Provide the [x, y] coordinate of the cell's center where the given text is located.  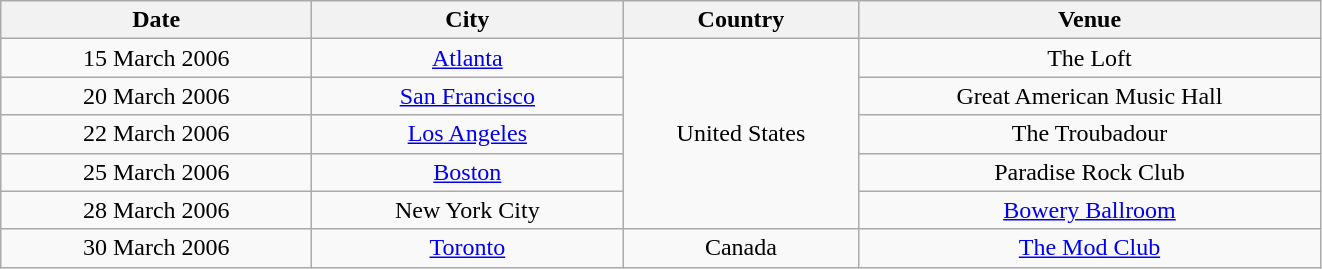
Canada [741, 248]
The Mod Club [1090, 248]
Los Angeles [468, 134]
Date [156, 20]
Atlanta [468, 58]
20 March 2006 [156, 96]
City [468, 20]
25 March 2006 [156, 172]
28 March 2006 [156, 210]
Bowery Ballroom [1090, 210]
Boston [468, 172]
The Loft [1090, 58]
22 March 2006 [156, 134]
The Troubadour [1090, 134]
15 March 2006 [156, 58]
United States [741, 134]
Great American Music Hall [1090, 96]
30 March 2006 [156, 248]
Toronto [468, 248]
San Francisco [468, 96]
Paradise Rock Club [1090, 172]
New York City [468, 210]
Country [741, 20]
Venue [1090, 20]
